From the cell containing the given text, extract its center point as (x, y) coordinate. 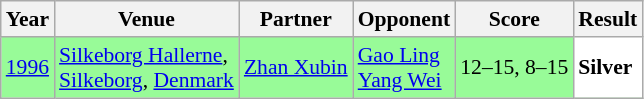
Year (28, 19)
Venue (146, 19)
Opponent (404, 19)
Score (514, 19)
Silver (608, 68)
Result (608, 19)
Silkeborg Hallerne,Silkeborg, Denmark (146, 68)
Partner (296, 19)
1996 (28, 68)
12–15, 8–15 (514, 68)
Gao Ling Yang Wei (404, 68)
Zhan Xubin (296, 68)
